Provide the (X, Y) coordinate of the cell's center where the given text is located.  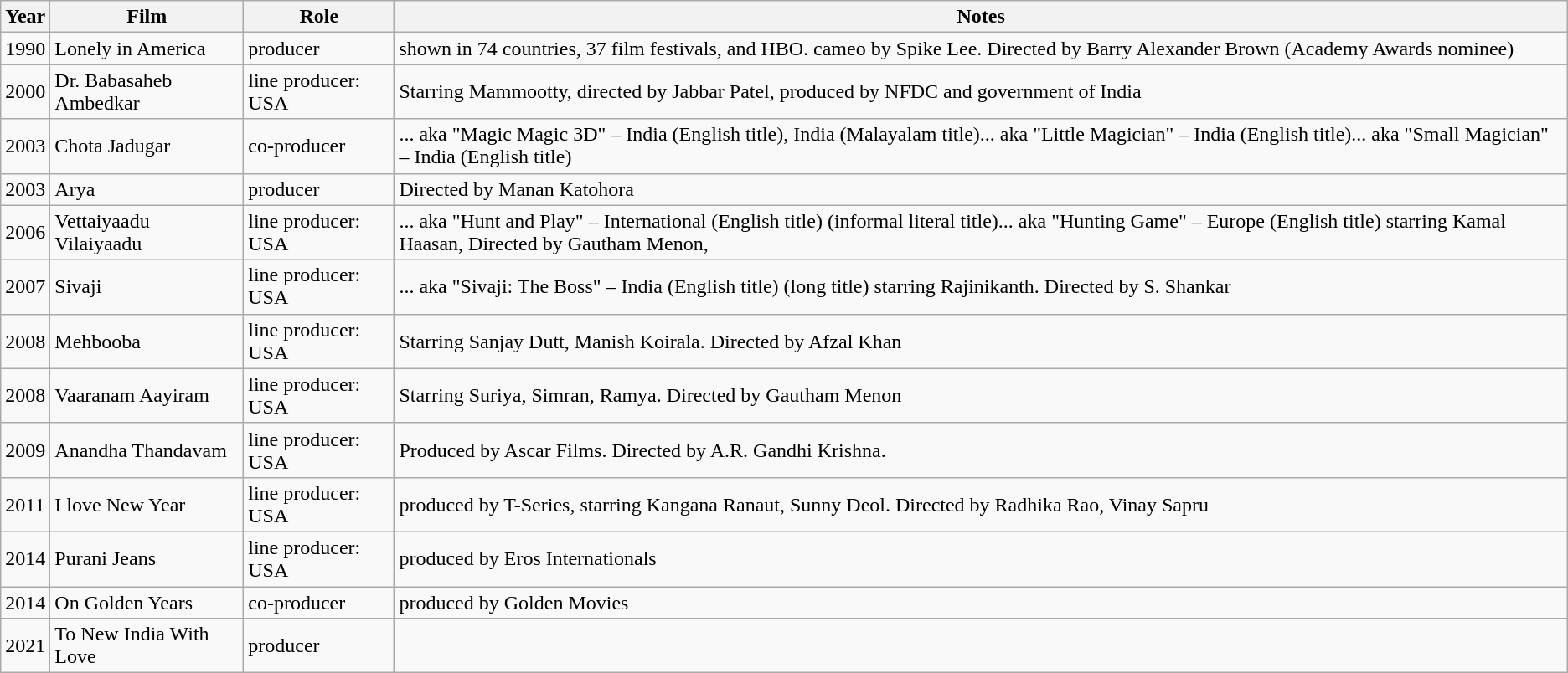
Purani Jeans (147, 559)
produced by Golden Movies (981, 602)
Arya (147, 189)
Sivaji (147, 286)
I love New Year (147, 504)
On Golden Years (147, 602)
shown in 74 countries, 37 film festivals, and HBO. cameo by Spike Lee. Directed by Barry Alexander Brown (Academy Awards nominee) (981, 49)
produced by Eros Internationals (981, 559)
2009 (25, 450)
Anandha Thandavam (147, 450)
produced by T-Series, starring Kangana Ranaut, Sunny Deol. Directed by Radhika Rao, Vinay Sapru (981, 504)
Role (319, 17)
Notes (981, 17)
Year (25, 17)
Directed by Manan Katohora (981, 189)
Chota Jadugar (147, 146)
Starring Sanjay Dutt, Manish Koirala. Directed by Afzal Khan (981, 342)
2006 (25, 233)
2011 (25, 504)
... aka "Sivaji: The Boss" – India (English title) (long title) starring Rajinikanth. Directed by S. Shankar (981, 286)
Vettaiyaadu Vilaiyaadu (147, 233)
Produced by Ascar Films. Directed by A.R. Gandhi Krishna. (981, 450)
Dr. Babasaheb Ambedkar (147, 92)
1990 (25, 49)
To New India With Love (147, 646)
Vaaranam Aayiram (147, 395)
Mehbooba (147, 342)
Lonely in America (147, 49)
2007 (25, 286)
2021 (25, 646)
2000 (25, 92)
Film (147, 17)
Starring Mammootty, directed by Jabbar Patel, produced by NFDC and government of India (981, 92)
Starring Suriya, Simran, Ramya. Directed by Gautham Menon (981, 395)
